Output the (X, Y) coordinate of the center of the cell containing the given text.  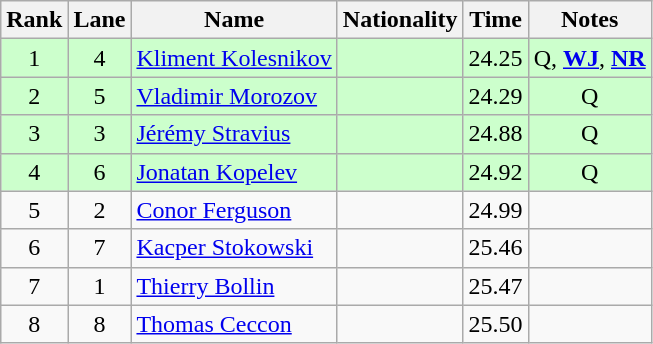
Nationality (400, 20)
Thierry Bollin (234, 286)
Kacper Stokowski (234, 248)
25.50 (496, 324)
Lane (100, 20)
25.47 (496, 286)
25.46 (496, 248)
Time (496, 20)
24.92 (496, 172)
24.88 (496, 134)
Name (234, 20)
Jérémy Stravius (234, 134)
Kliment Kolesnikov (234, 58)
24.29 (496, 96)
Vladimir Morozov (234, 96)
24.99 (496, 210)
24.25 (496, 58)
Rank (34, 20)
Jonatan Kopelev (234, 172)
Notes (590, 20)
Conor Ferguson (234, 210)
Thomas Ceccon (234, 324)
Q, WJ, NR (590, 58)
